Detect which cell encompasses the target text, then output its [X, Y] center coordinate. 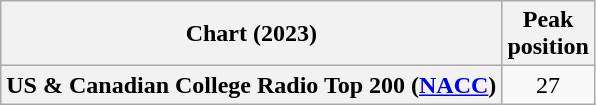
US & Canadian College Radio Top 200 (NACC) [252, 85]
Peakposition [548, 34]
27 [548, 85]
Chart (2023) [252, 34]
